Output the (x, y) coordinate of the center of the cell containing the given text.  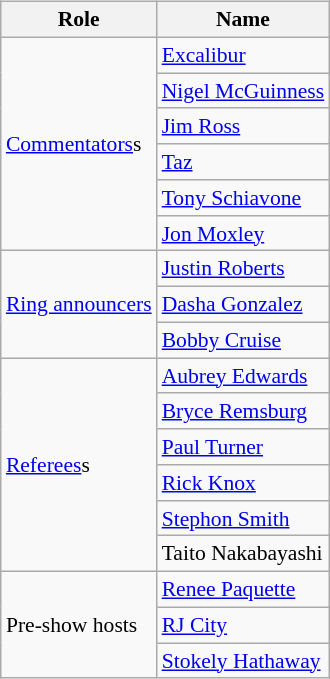
Rick Knox (244, 483)
Excalibur (244, 55)
Taz (244, 162)
Tony Schiavone (244, 198)
Aubrey Edwards (244, 376)
Name (244, 20)
Stephon Smith (244, 518)
Nigel McGuinness (244, 91)
Ring announcers (79, 304)
Role (79, 20)
Pre-show hosts (79, 626)
Taito Nakabayashi (244, 554)
Jon Moxley (244, 233)
RJ City (244, 625)
Dasha Gonzalez (244, 305)
Bobby Cruise (244, 340)
Renee Paquette (244, 590)
Commentatorss (79, 144)
Justin Roberts (244, 269)
Paul Turner (244, 447)
Refereess (79, 465)
Stokely Hathaway (244, 661)
Bryce Remsburg (244, 411)
Jim Ross (244, 126)
